Scan for the cell matching the given text and deliver its [x, y] coordinate at center. 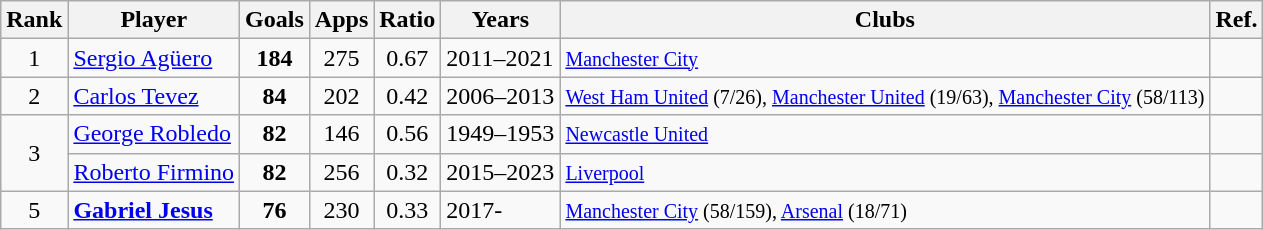
202 [341, 96]
146 [341, 134]
2006–2013 [500, 96]
275 [341, 58]
Ratio [408, 20]
Roberto Firmino [154, 172]
Manchester City [885, 58]
Goals [275, 20]
Carlos Tevez [154, 96]
76 [275, 210]
Clubs [885, 20]
West Ham United (7/26), Manchester United (19/63), Manchester City (58/113) [885, 96]
Gabriel Jesus [154, 210]
1949–1953 [500, 134]
Years [500, 20]
0.33 [408, 210]
184 [275, 58]
5 [34, 210]
Rank [34, 20]
Ref. [1236, 20]
0.32 [408, 172]
Sergio Agüero [154, 58]
Manchester City (58/159), Arsenal (18/71) [885, 210]
2015–2023 [500, 172]
Apps [341, 20]
84 [275, 96]
2017- [500, 210]
256 [341, 172]
3 [34, 153]
George Robledo [154, 134]
1 [34, 58]
Newcastle United [885, 134]
0.56 [408, 134]
0.67 [408, 58]
230 [341, 210]
Player [154, 20]
2011–2021 [500, 58]
2 [34, 96]
0.42 [408, 96]
Liverpool [885, 172]
